Find where the given text appears and provide that cell's center as [X, Y] coordinate. 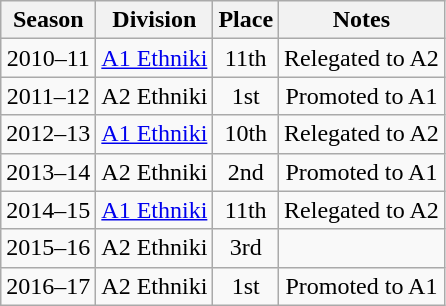
3rd [246, 248]
10th [246, 134]
2015–16 [48, 248]
2016–17 [48, 286]
Notes [362, 20]
Division [154, 20]
Season [48, 20]
2011–12 [48, 96]
2013–14 [48, 172]
2nd [246, 172]
Place [246, 20]
2014–15 [48, 210]
2010–11 [48, 58]
2012–13 [48, 134]
